Locate the cell with the specified text and output its [x, y] center coordinate. 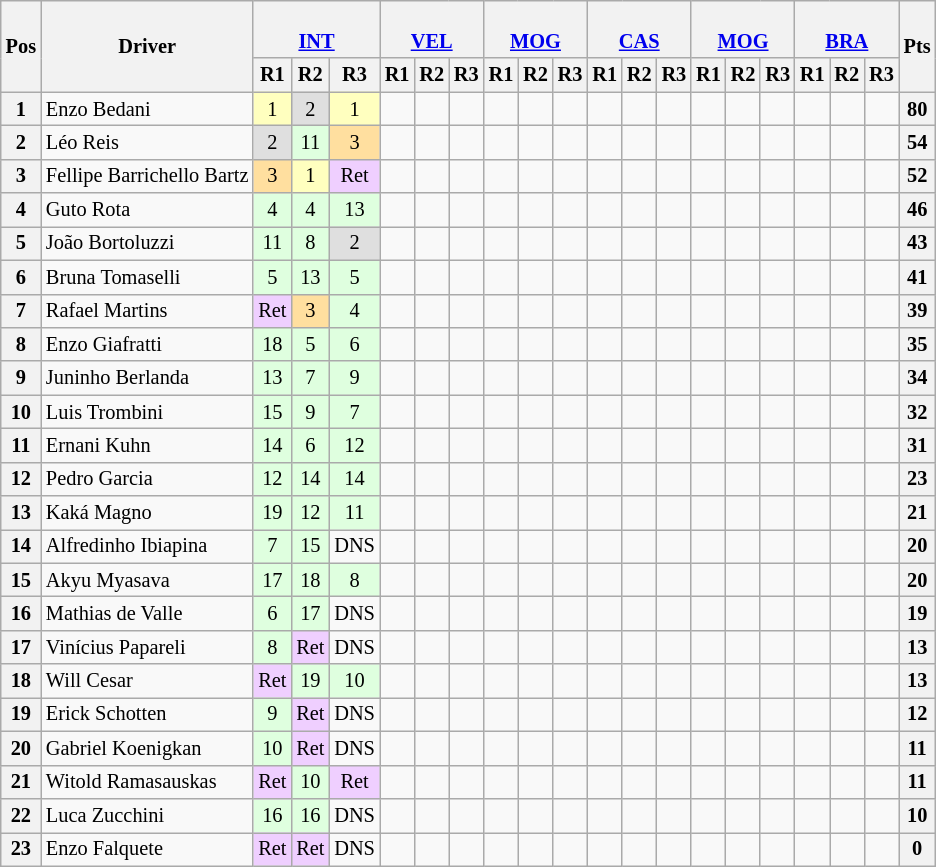
39 [918, 311]
54 [918, 142]
Fellipe Barrichello Bartz [147, 176]
43 [918, 243]
Enzo Giafratti [147, 344]
CAS [639, 29]
Will Cesar [147, 681]
Pos [21, 46]
0 [918, 849]
Alfredinho Ibiapina [147, 546]
Ernani Kuhn [147, 445]
Léo Reis [147, 142]
80 [918, 109]
Pts [918, 46]
Juninho Berlanda [147, 378]
34 [918, 378]
Enzo Falquete [147, 849]
Rafael Martins [147, 311]
Akyu Myasava [147, 580]
Vinícius Papareli [147, 647]
BRA [847, 29]
Guto Rota [147, 210]
31 [918, 445]
Gabriel Koenigkan [147, 748]
Witold Ramasauskas [147, 782]
VEL [432, 29]
32 [918, 412]
22 [21, 815]
52 [918, 176]
46 [918, 210]
35 [918, 344]
Enzo Bedani [147, 109]
João Bortoluzzi [147, 243]
INT [316, 29]
Bruna Tomaselli [147, 277]
Pedro Garcia [147, 479]
Luis Trombini [147, 412]
Mathias de Valle [147, 613]
Kaká Magno [147, 513]
Luca Zucchini [147, 815]
Driver [147, 46]
Erick Schotten [147, 714]
41 [918, 277]
